Provide the [X, Y] coordinate of the cell's center where the given text is located.  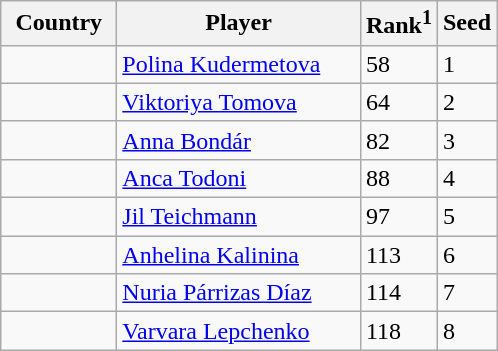
6 [466, 255]
Anna Bondár [239, 140]
7 [466, 293]
97 [398, 217]
Nuria Párrizas Díaz [239, 293]
114 [398, 293]
64 [398, 102]
Anca Todoni [239, 178]
4 [466, 178]
8 [466, 331]
Player [239, 24]
Viktoriya Tomova [239, 102]
58 [398, 64]
3 [466, 140]
Seed [466, 24]
118 [398, 331]
2 [466, 102]
Polina Kudermetova [239, 64]
Rank1 [398, 24]
88 [398, 178]
82 [398, 140]
5 [466, 217]
113 [398, 255]
1 [466, 64]
Anhelina Kalinina [239, 255]
Varvara Lepchenko [239, 331]
Country [59, 24]
Jil Teichmann [239, 217]
